Output the (X, Y) coordinate of the center of the cell containing the given text.  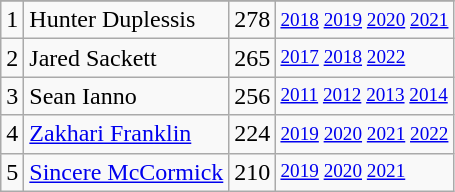
2011 2012 2013 2014 (364, 96)
Zakhari Franklin (126, 134)
224 (252, 134)
Jared Sackett (126, 58)
278 (252, 20)
2018 2019 2020 2021 (364, 20)
1 (12, 20)
Sean Ianno (126, 96)
3 (12, 96)
210 (252, 172)
2017 2018 2022 (364, 58)
265 (252, 58)
4 (12, 134)
5 (12, 172)
2 (12, 58)
Sincere McCormick (126, 172)
Hunter Duplessis (126, 20)
256 (252, 96)
2019 2020 2021 2022 (364, 134)
2019 2020 2021 (364, 172)
